Search for the cell housing the specified text and yield its [X, Y] center coordinate. 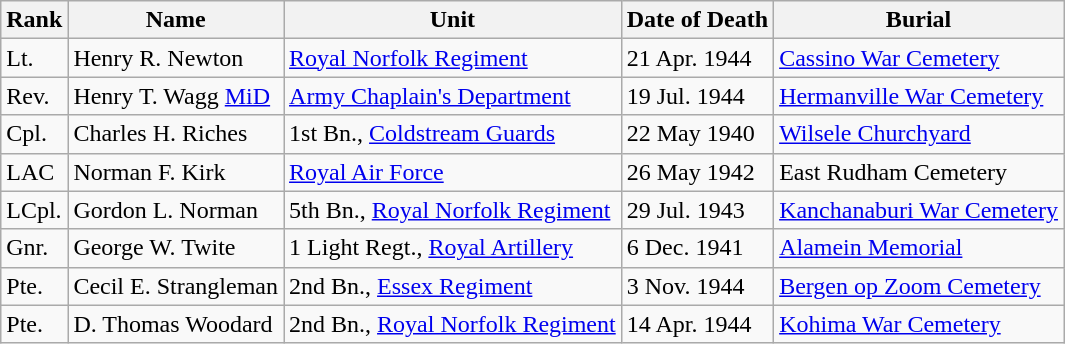
Lt. [34, 58]
LAC [34, 172]
Burial [919, 20]
26 May 1942 [697, 172]
Alamein Memorial [919, 248]
Gordon L. Norman [176, 210]
Kanchanaburi War Cemetery [919, 210]
Cpl. [34, 134]
29 Jul. 1943 [697, 210]
1st Bn., Coldstream Guards [453, 134]
Henry R. Newton [176, 58]
6 Dec. 1941 [697, 248]
Royal Norfolk Regiment [453, 58]
22 May 1940 [697, 134]
D. Thomas Woodard [176, 324]
George W. Twite [176, 248]
Norman F. Kirk [176, 172]
Name [176, 20]
Hermanville War Cemetery [919, 96]
Bergen op Zoom Cemetery [919, 286]
Army Chaplain's Department [453, 96]
Henry T. Wagg MiD [176, 96]
Gnr. [34, 248]
Cecil E. Strangleman [176, 286]
Royal Air Force [453, 172]
Rank [34, 20]
5th Bn., Royal Norfolk Regiment [453, 210]
3 Nov. 1944 [697, 286]
19 Jul. 1944 [697, 96]
Charles H. Riches [176, 134]
1 Light Regt., Royal Artillery [453, 248]
14 Apr. 1944 [697, 324]
Cassino War Cemetery [919, 58]
2nd Bn., Royal Norfolk Regiment [453, 324]
Kohima War Cemetery [919, 324]
East Rudham Cemetery [919, 172]
2nd Bn., Essex Regiment [453, 286]
21 Apr. 1944 [697, 58]
Wilsele Churchyard [919, 134]
Unit [453, 20]
Rev. [34, 96]
LCpl. [34, 210]
Date of Death [697, 20]
